Capture the cell that displays the provided text and extract its [x, y] central coordinate. 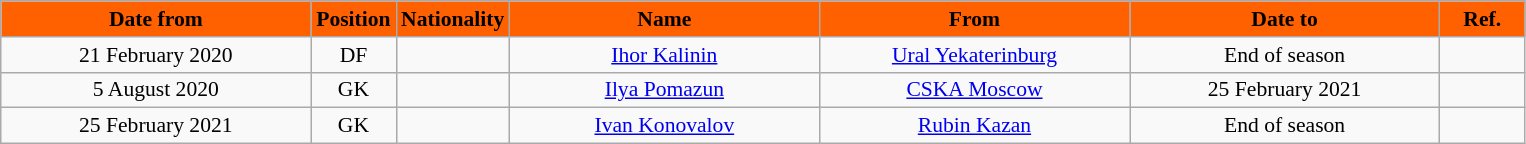
DF [354, 55]
CSKA Moscow [974, 90]
Date to [1285, 19]
5 August 2020 [156, 90]
Ref. [1482, 19]
From [974, 19]
Name [664, 19]
21 February 2020 [156, 55]
Nationality [452, 19]
Ilya Pomazun [664, 90]
Ivan Konovalov [664, 126]
Rubin Kazan [974, 126]
Date from [156, 19]
Position [354, 19]
Ural Yekaterinburg [974, 55]
Ihor Kalinin [664, 55]
